Determine the (x, y) coordinate at the center of the cell enclosing the given text.  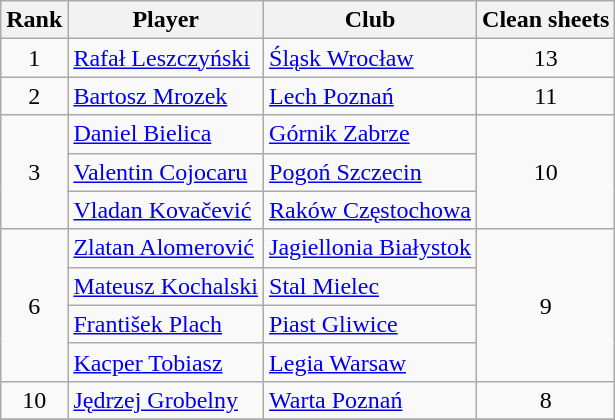
8 (546, 400)
Zlatan Alomerović (166, 248)
Piast Gliwice (370, 324)
6 (34, 305)
Mateusz Kochalski (166, 286)
Pogoń Szczecin (370, 172)
Kacper Tobiasz (166, 362)
Rank (34, 20)
František Plach (166, 324)
Górnik Zabrze (370, 134)
Raków Częstochowa (370, 210)
Club (370, 20)
Lech Poznań (370, 96)
Rafał Leszczyński (166, 58)
Śląsk Wrocław (370, 58)
Jędrzej Grobelny (166, 400)
Warta Poznań (370, 400)
Daniel Bielica (166, 134)
Vladan Kovačević (166, 210)
2 (34, 96)
3 (34, 172)
13 (546, 58)
Jagiellonia Białystok (370, 248)
9 (546, 305)
11 (546, 96)
Clean sheets (546, 20)
Valentin Cojocaru (166, 172)
Stal Mielec (370, 286)
Player (166, 20)
Bartosz Mrozek (166, 96)
1 (34, 58)
Legia Warsaw (370, 362)
